Scan for the cell matching the given text and deliver its [x, y] coordinate at center. 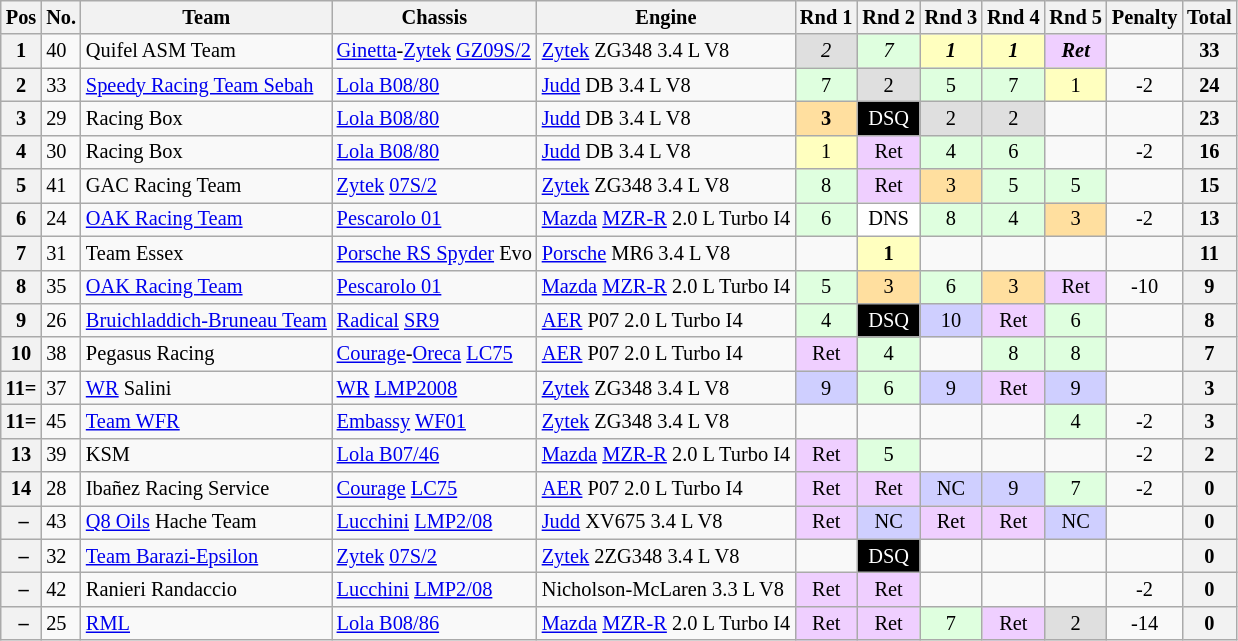
-10 [1144, 287]
Quifel ASM Team [206, 51]
Ginetta-Zytek GZ09S/2 [434, 51]
Team WFR [206, 421]
42 [61, 589]
30 [61, 152]
Total [1209, 17]
Zytek 2ZG348 3.4 L V8 [666, 556]
39 [61, 455]
14 [22, 489]
Bruichladdich-Bruneau Team [206, 320]
Porsche RS Spyder Evo [434, 253]
25 [61, 623]
No. [61, 17]
Ranieri Randaccio [206, 589]
Chassis [434, 17]
Pegasus Racing [206, 354]
16 [1209, 152]
Radical SR9 [434, 320]
45 [61, 421]
Judd XV675 3.4 L V8 [666, 522]
Nicholson-McLaren 3.3 L V8 [666, 589]
Pos [22, 17]
Lola B07/46 [434, 455]
WR Salini [206, 388]
11 [1209, 253]
RML [206, 623]
35 [61, 287]
Rnd 4 [1013, 17]
41 [61, 186]
43 [61, 522]
Courage LC75 [434, 489]
Rnd 5 [1075, 17]
29 [61, 118]
15 [1209, 186]
-14 [1144, 623]
Rnd 2 [888, 17]
Engine [666, 17]
Embassy WF01 [434, 421]
Porsche MR6 3.4 L V8 [666, 253]
Penalty [1144, 17]
Rnd 1 [826, 17]
Ibañez Racing Service [206, 489]
DNS [888, 219]
Team Barazi-Epsilon [206, 556]
38 [61, 354]
31 [61, 253]
28 [61, 489]
Team Essex [206, 253]
26 [61, 320]
32 [61, 556]
23 [1209, 118]
GAC Racing Team [206, 186]
WR LMP2008 [434, 388]
Lola B08/86 [434, 623]
Courage-Oreca LC75 [434, 354]
Q8 Oils Hache Team [206, 522]
37 [61, 388]
KSM [206, 455]
Rnd 3 [951, 17]
Speedy Racing Team Sebah [206, 85]
40 [61, 51]
Team [206, 17]
